Pinpoint the cell where the given text exists, returning its (X, Y) midpoint coordinate. 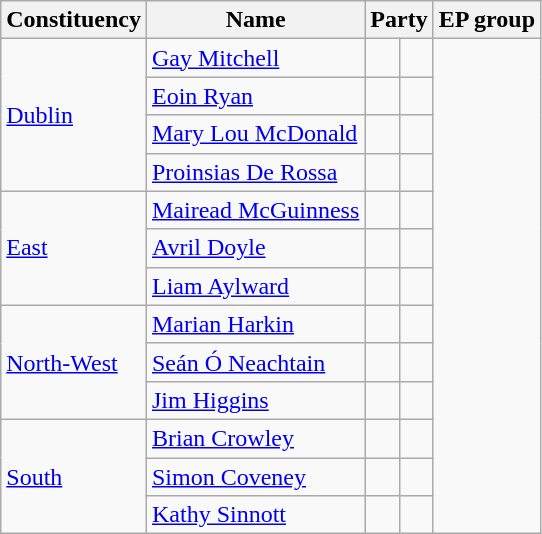
Kathy Sinnott (255, 515)
North-West (74, 362)
Proinsias De Rossa (255, 172)
Seán Ó Neachtain (255, 362)
Mary Lou McDonald (255, 134)
Gay Mitchell (255, 58)
EP group (486, 20)
Name (255, 20)
Eoin Ryan (255, 96)
Simon Coveney (255, 477)
South (74, 476)
Avril Doyle (255, 248)
Liam Aylward (255, 286)
Dublin (74, 115)
Party (399, 20)
Mairead McGuinness (255, 210)
Jim Higgins (255, 400)
Marian Harkin (255, 324)
Brian Crowley (255, 438)
Constituency (74, 20)
East (74, 248)
